Extract the [X, Y] coordinate from the center of the cell holding the provided text.  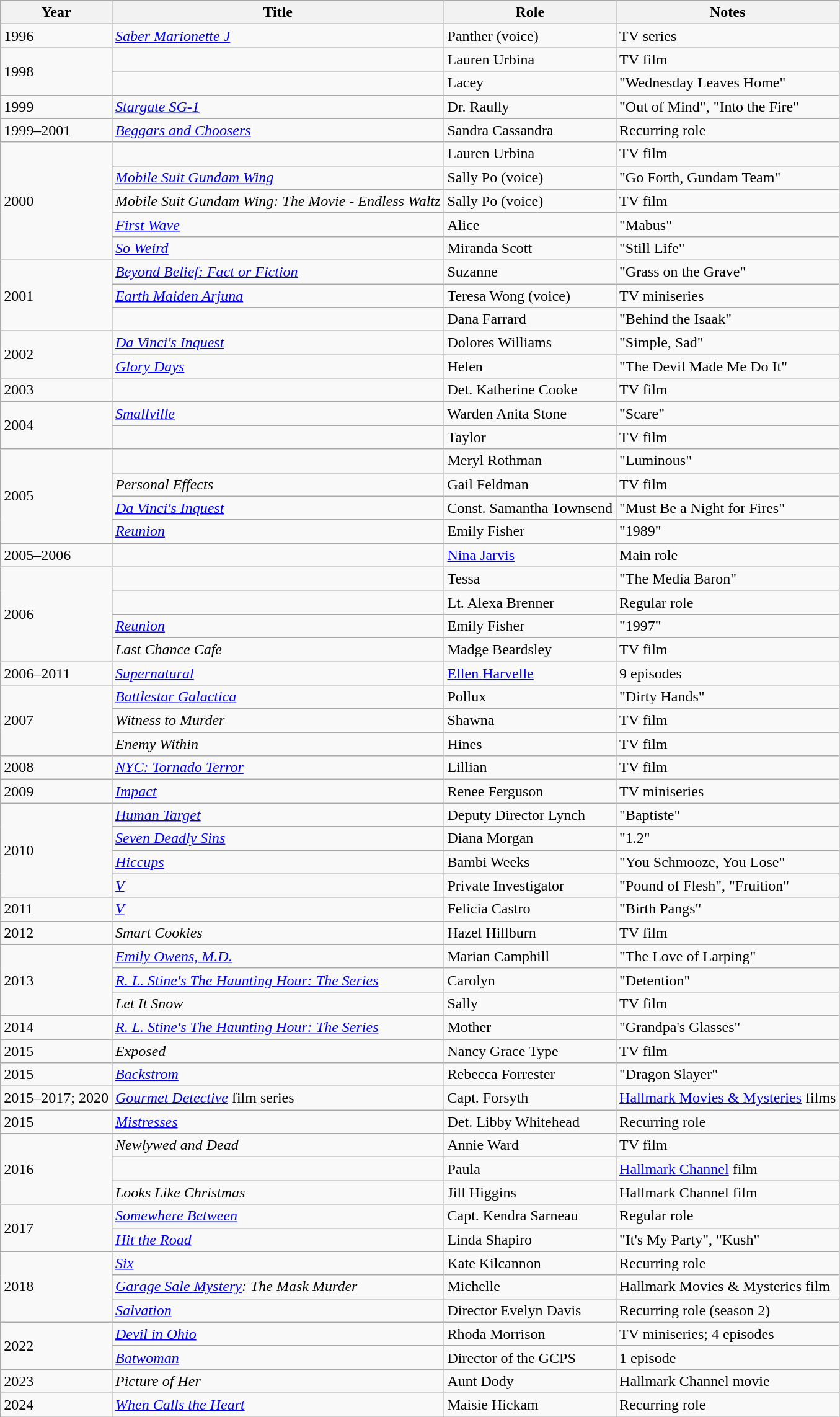
"Baptiste" [728, 815]
Gourmet Detective film series [278, 1098]
Saber Marionette J [278, 36]
Enemy Within [278, 744]
Hallmark Channel movie [728, 1381]
"Go Forth, Gundam Team" [728, 177]
Nina Jarvis [530, 555]
Hines [530, 744]
"Wednesday Leaves Home" [728, 83]
Gail Feldman [530, 484]
"Dragon Slayer" [728, 1075]
Witness to Murder [278, 721]
2010 [56, 850]
"The Love of Larping" [728, 956]
Battlestar Galactica [278, 697]
Looks Like Christmas [278, 1193]
2017 [56, 1228]
9 episodes [728, 673]
Seven Deadly Sins [278, 838]
Let It Snow [278, 1003]
Alice [530, 224]
Rebecca Forrester [530, 1075]
Capt. Forsyth [530, 1098]
"Must Be a Night for Fires" [728, 508]
Teresa Wong (voice) [530, 296]
Felicia Castro [530, 909]
Aunt Dody [530, 1381]
1998 [56, 71]
Picture of Her [278, 1381]
"Mabus" [728, 224]
1996 [56, 36]
"Grass on the Grave" [728, 272]
NYC: Tornado Terror [278, 768]
"1.2" [728, 838]
2005–2006 [56, 555]
Annie Ward [530, 1145]
Hallmark Movies & Mysteries films [728, 1098]
Capt. Kendra Sarneau [530, 1216]
"Scare" [728, 414]
Lt. Alexa Brenner [530, 602]
Maisie Hickam [530, 1405]
Paula [530, 1169]
Renee Ferguson [530, 791]
Deputy Director Lynch [530, 815]
2016 [56, 1169]
Earth Maiden Arjuna [278, 296]
"Grandpa's Glasses" [728, 1027]
2006 [56, 614]
Const. Samantha Townsend [530, 508]
Beyond Belief: Fact or Fiction [278, 272]
"It's My Party", "Kush" [728, 1240]
Suzanne [530, 272]
"Pound of Flesh", "Fruition" [728, 886]
Smallville [278, 414]
Panther (voice) [530, 36]
Newlywed and Dead [278, 1145]
Six [278, 1263]
Notes [728, 12]
"You Schmooze, You Lose" [728, 862]
2018 [56, 1287]
2004 [56, 425]
2006–2011 [56, 673]
1999–2001 [56, 130]
"The Devil Made Me Do It" [728, 366]
Carolyn [530, 980]
Emily Owens, M.D. [278, 956]
When Calls the Heart [278, 1405]
Diana Morgan [530, 838]
Role [530, 12]
TV series [728, 36]
So Weird [278, 248]
Supernatural [278, 673]
"Dirty Hands" [728, 697]
"1997" [728, 626]
Taylor [530, 437]
Det. Katherine Cooke [530, 390]
Exposed [278, 1051]
2003 [56, 390]
Last Chance Cafe [278, 649]
Year [56, 12]
Devil in Ohio [278, 1334]
2023 [56, 1381]
2011 [56, 909]
First Wave [278, 224]
2022 [56, 1346]
Det. Libby Whitehead [530, 1122]
2013 [56, 980]
Personal Effects [278, 484]
Batwoman [278, 1357]
Miranda Scott [530, 248]
Hiccups [278, 862]
Pollux [530, 697]
Bambi Weeks [530, 862]
Mobile Suit Gundam Wing [278, 177]
Garage Sale Mystery: The Mask Murder [278, 1287]
"Luminous" [728, 461]
Hit the Road [278, 1240]
"Out of Mind", "Into the Fire" [728, 107]
"Detention" [728, 980]
"The Media Baron" [728, 579]
Sally [530, 1003]
Lillian [530, 768]
Human Target [278, 815]
Private Investigator [530, 886]
"1989" [728, 531]
Director of the GCPS [530, 1357]
Mother [530, 1027]
Mistresses [278, 1122]
"Still Life" [728, 248]
2024 [56, 1405]
2007 [56, 721]
Hazel Hillburn [530, 933]
Shawna [530, 721]
Warden Anita Stone [530, 414]
Kate Kilcannon [530, 1263]
2008 [56, 768]
Michelle [530, 1287]
Salvation [278, 1310]
Backstrom [278, 1075]
Dolores Williams [530, 343]
2002 [56, 355]
2000 [56, 201]
Director Evelyn Davis [530, 1310]
Meryl Rothman [530, 461]
Madge Beardsley [530, 649]
Main role [728, 555]
Marian Camphill [530, 956]
2014 [56, 1027]
Mobile Suit Gundam Wing: The Movie - Endless Waltz [278, 201]
Impact [278, 791]
Dana Farrard [530, 319]
1999 [56, 107]
Nancy Grace Type [530, 1051]
Linda Shapiro [530, 1240]
Hallmark Movies & Mysteries film [728, 1287]
2015–2017; 2020 [56, 1098]
Somewhere Between [278, 1216]
Dr. Raully [530, 107]
Smart Cookies [278, 933]
Lacey [530, 83]
"Birth Pangs" [728, 909]
TV miniseries; 4 episodes [728, 1334]
Title [278, 12]
2001 [56, 295]
Helen [530, 366]
Jill Higgins [530, 1193]
Sandra Cassandra [530, 130]
Ellen Harvelle [530, 673]
Rhoda Morrison [530, 1334]
1 episode [728, 1357]
2009 [56, 791]
2005 [56, 496]
"Behind the Isaak" [728, 319]
Tessa [530, 579]
2012 [56, 933]
Recurring role (season 2) [728, 1310]
Glory Days [278, 366]
Stargate SG-1 [278, 107]
Beggars and Choosers [278, 130]
"Simple, Sad" [728, 343]
